Search for the cell housing the specified text and yield its (x, y) center coordinate. 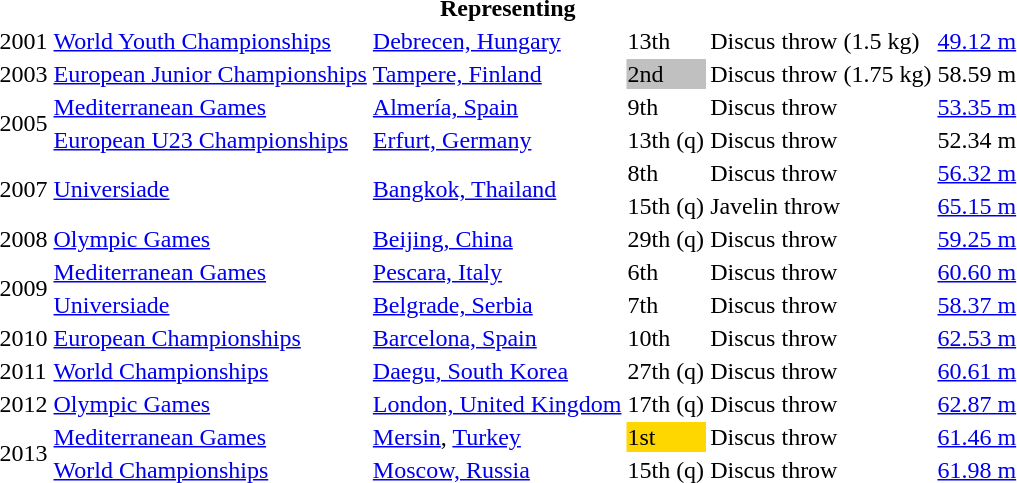
10th (666, 338)
Discus throw (1.75 kg) (821, 74)
Javelin throw (821, 206)
Daegu, South Korea (497, 371)
Tampere, Finland (497, 74)
World Championships (210, 371)
Discus throw (1.5 kg) (821, 41)
Mersin, Turkey (497, 437)
7th (666, 305)
European Junior Championships (210, 74)
Almería, Spain (497, 107)
1st (666, 437)
Belgrade, Serbia (497, 305)
Erfurt, Germany (497, 140)
World Youth Championships (210, 41)
Beijing, China (497, 239)
European Championships (210, 338)
Barcelona, Spain (497, 338)
29th (q) (666, 239)
European U23 Championships (210, 140)
9th (666, 107)
13th (q) (666, 140)
London, United Kingdom (497, 404)
27th (q) (666, 371)
6th (666, 272)
Debrecen, Hungary (497, 41)
13th (666, 41)
8th (666, 173)
Bangkok, Thailand (497, 190)
15th (q) (666, 206)
Pescara, Italy (497, 272)
17th (q) (666, 404)
2nd (666, 74)
